Return the (x, y) coordinate for the center point of the cell that contains the specified text.  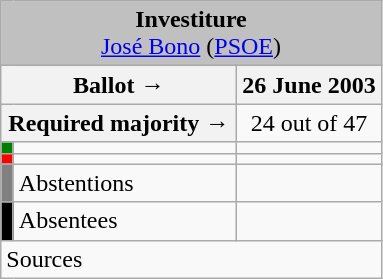
26 June 2003 (309, 85)
Absentees (125, 221)
Ballot → (119, 85)
Sources (191, 259)
24 out of 47 (309, 123)
Abstentions (125, 183)
InvestitureJosé Bono (PSOE) (191, 34)
Required majority → (119, 123)
